Return the [x, y] coordinate for the center point of the cell that contains the specified text.  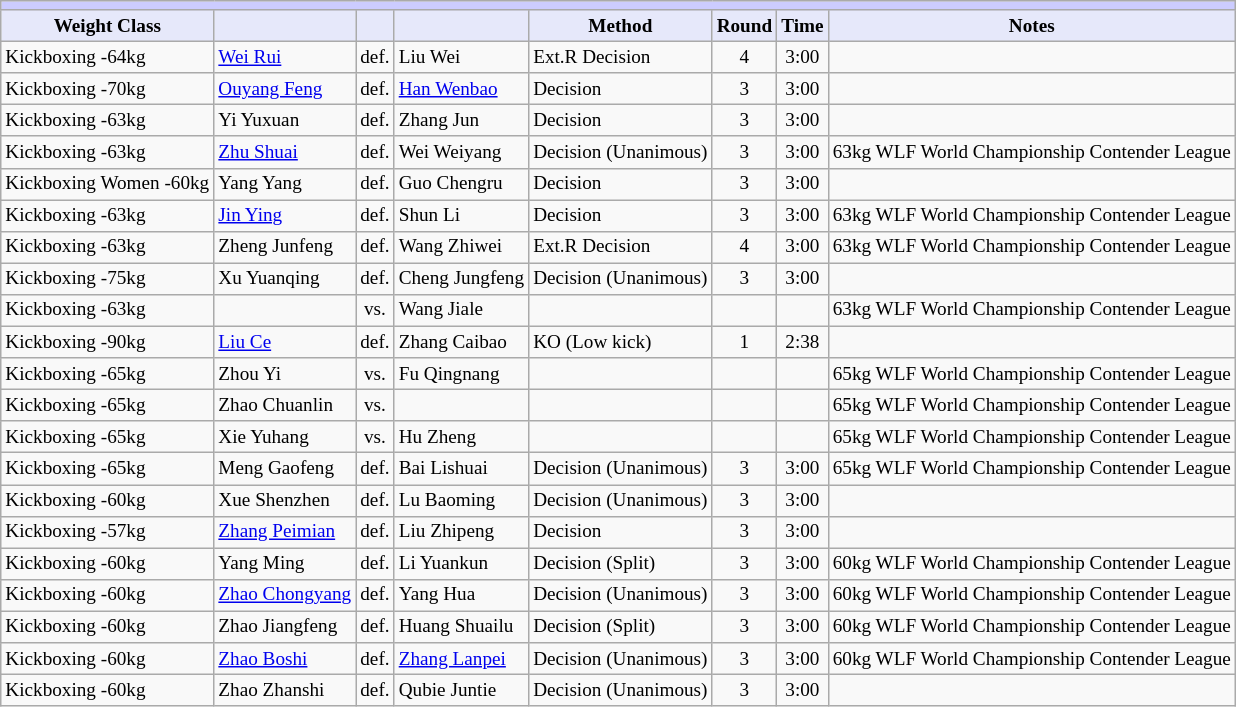
Cheng Jungfeng [461, 279]
Zhu Shuai [285, 152]
Zhou Yi [285, 374]
Zhao Jiangfeng [285, 627]
Notes [1032, 26]
KO (Low kick) [620, 342]
Bai Lishuai [461, 469]
Hu Zheng [461, 437]
Shun Li [461, 216]
Ouyang Feng [285, 89]
Kickboxing -75kg [108, 279]
Round [744, 26]
Wang Jiale [461, 310]
Zhang Lanpei [461, 658]
Wang Zhiwei [461, 247]
Kickboxing -57kg [108, 532]
Liu Ce [285, 342]
Kickboxing -70kg [108, 89]
Wei Rui [285, 57]
Li Yuankun [461, 564]
Zhao Chongyang [285, 595]
Yang Ming [285, 564]
Wei Weiyang [461, 152]
Method [620, 26]
Qubie Juntie [461, 690]
1 [744, 342]
Guo Chengru [461, 184]
Yang Yang [285, 184]
Jin Ying [285, 216]
Kickboxing Women -60kg [108, 184]
Xu Yuanqing [285, 279]
2:38 [802, 342]
Yi Yuxuan [285, 121]
Zhang Caibao [461, 342]
Zhang Jun [461, 121]
Time [802, 26]
Huang Shuailu [461, 627]
Han Wenbao [461, 89]
Zheng Junfeng [285, 247]
Liu Zhipeng [461, 532]
Yang Hua [461, 595]
Liu Wei [461, 57]
Zhang Peimian [285, 532]
Xie Yuhang [285, 437]
Kickboxing -90kg [108, 342]
Zhao Chuanlin [285, 405]
Meng Gaofeng [285, 469]
Xue Shenzhen [285, 500]
Zhao Boshi [285, 658]
Fu Qingnang [461, 374]
Weight Class [108, 26]
Zhao Zhanshi [285, 690]
Kickboxing -64kg [108, 57]
Lu Baoming [461, 500]
